Provide the [X, Y] coordinate of the cell's center where the given text is located.  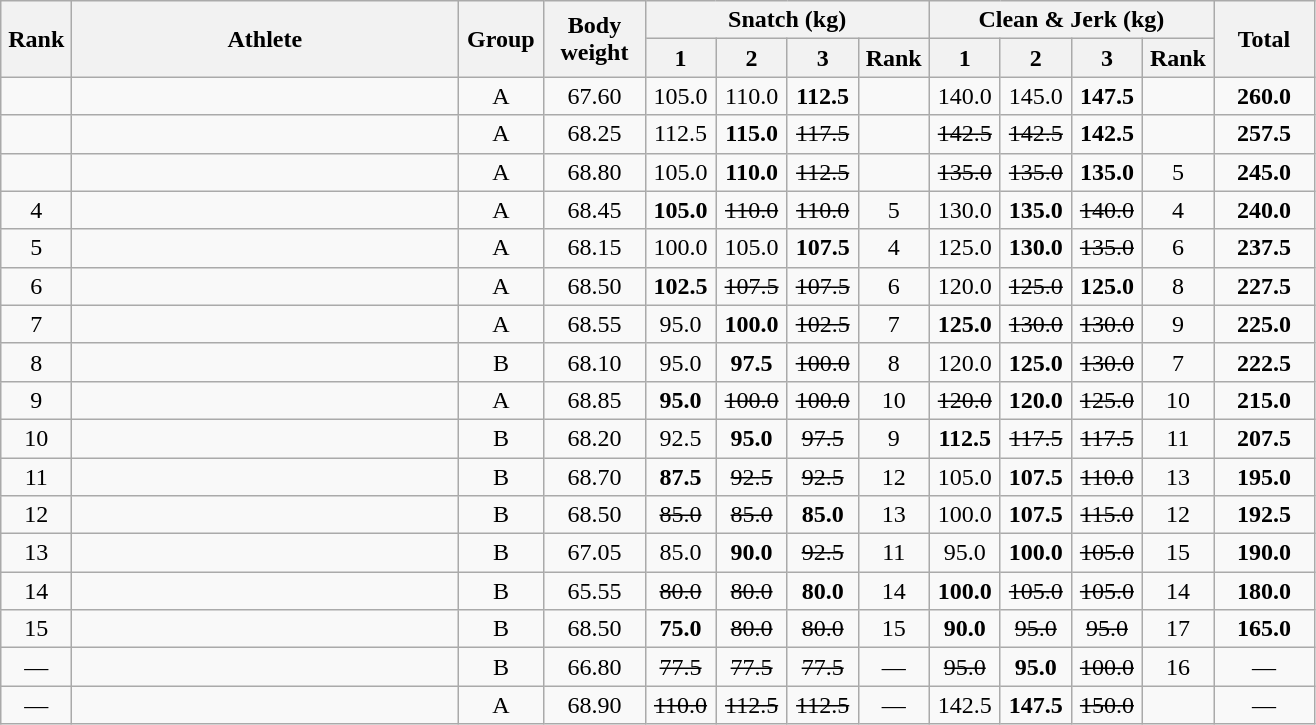
68.55 [594, 324]
192.5 [1264, 515]
245.0 [1264, 172]
68.10 [594, 362]
75.0 [680, 629]
Clean & Jerk (kg) [1071, 20]
165.0 [1264, 629]
Total [1264, 39]
260.0 [1264, 96]
68.15 [594, 248]
Athlete [265, 39]
68.45 [594, 210]
207.5 [1264, 438]
87.5 [680, 477]
215.0 [1264, 400]
180.0 [1264, 591]
68.20 [594, 438]
66.80 [594, 667]
68.85 [594, 400]
237.5 [1264, 248]
68.25 [594, 134]
227.5 [1264, 286]
16 [1178, 667]
Body weight [594, 39]
68.80 [594, 172]
65.55 [594, 591]
145.0 [1036, 96]
68.70 [594, 477]
240.0 [1264, 210]
195.0 [1264, 477]
Group [501, 39]
225.0 [1264, 324]
17 [1178, 629]
68.90 [594, 705]
67.60 [594, 96]
150.0 [1106, 705]
257.5 [1264, 134]
67.05 [594, 553]
Snatch (kg) [787, 20]
190.0 [1264, 553]
222.5 [1264, 362]
